Detect which cell encompasses the target text, then output its [x, y] center coordinate. 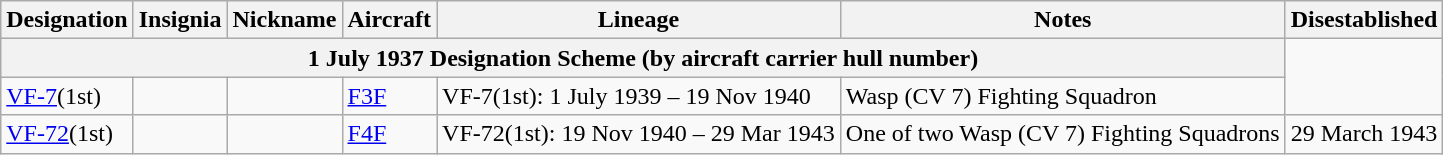
1 July 1937 Designation Scheme (by aircraft carrier hull number) [643, 58]
VF-7(1st) [67, 96]
Disestablished [1364, 20]
One of two Wasp (CV 7) Fighting Squadrons [1062, 134]
29 March 1943 [1364, 134]
Aircraft [390, 20]
VF-72(1st): 19 Nov 1940 – 29 Mar 1943 [639, 134]
Wasp (CV 7) Fighting Squadron [1062, 96]
Insignia [180, 20]
Designation [67, 20]
Notes [1062, 20]
VF-7(1st): 1 July 1939 – 19 Nov 1940 [639, 96]
VF-72(1st) [67, 134]
Lineage [639, 20]
Nickname [284, 20]
F3F [390, 96]
F4F [390, 134]
